Identify which cell holds the provided text, then report its [x, y] central coordinate. 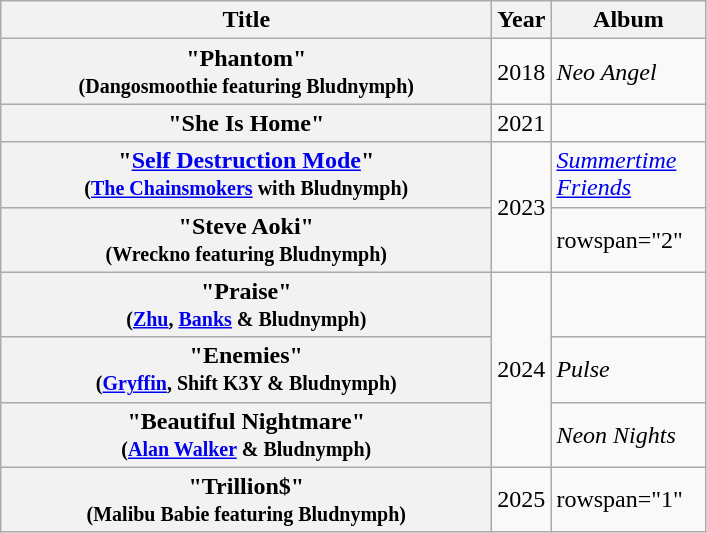
"Self Destruction Mode" (The Chainsmokers with Bludnymph) [246, 174]
Neo Angel [628, 72]
Title [246, 20]
"Steve Aoki" (Wreckno featuring Bludnymph) [246, 240]
"Beautiful Nightmare"(Alan Walker & Bludnymph) [246, 434]
"Enemies"(Gryffin, Shift K3Y & Bludnymph) [246, 370]
rowspan="2" [628, 240]
2025 [522, 500]
Year [522, 20]
Neon Nights [628, 434]
"Praise" (Zhu, Banks & Bludnymph) [246, 304]
Album [628, 20]
2023 [522, 207]
rowspan="1" [628, 500]
2018 [522, 72]
"Phantom" (Dangosmoothie featuring Bludnymph) [246, 72]
2021 [522, 123]
2024 [522, 370]
Summertime Friends [628, 174]
"Trillion$"(Malibu Babie featuring Bludnymph) [246, 500]
Pulse [628, 370]
"She Is Home" [246, 123]
